Return (x, y) of the center of cell containing provided text 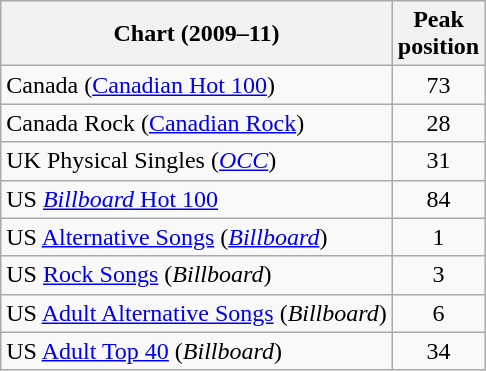
US Billboard Hot 100 (197, 199)
1 (438, 237)
6 (438, 313)
Peakposition (438, 34)
US Adult Alternative Songs (Billboard) (197, 313)
UK Physical Singles (OCC) (197, 161)
US Rock Songs (Billboard) (197, 275)
Chart (2009–11) (197, 34)
28 (438, 123)
US Adult Top 40 (Billboard) (197, 351)
84 (438, 199)
3 (438, 275)
31 (438, 161)
73 (438, 85)
US Alternative Songs (Billboard) (197, 237)
34 (438, 351)
Canada (Canadian Hot 100) (197, 85)
Canada Rock (Canadian Rock) (197, 123)
